Scan for the cell matching the given text and deliver its (x, y) coordinate at center. 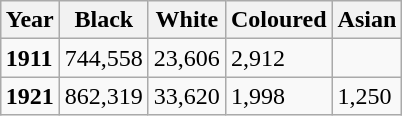
1911 (30, 58)
Coloured (278, 20)
23,606 (186, 58)
744,558 (104, 58)
Asian (367, 20)
1,998 (278, 96)
1,250 (367, 96)
Year (30, 20)
862,319 (104, 96)
33,620 (186, 96)
1921 (30, 96)
White (186, 20)
2,912 (278, 58)
Black (104, 20)
